Capture the cell that displays the provided text and extract its [x, y] central coordinate. 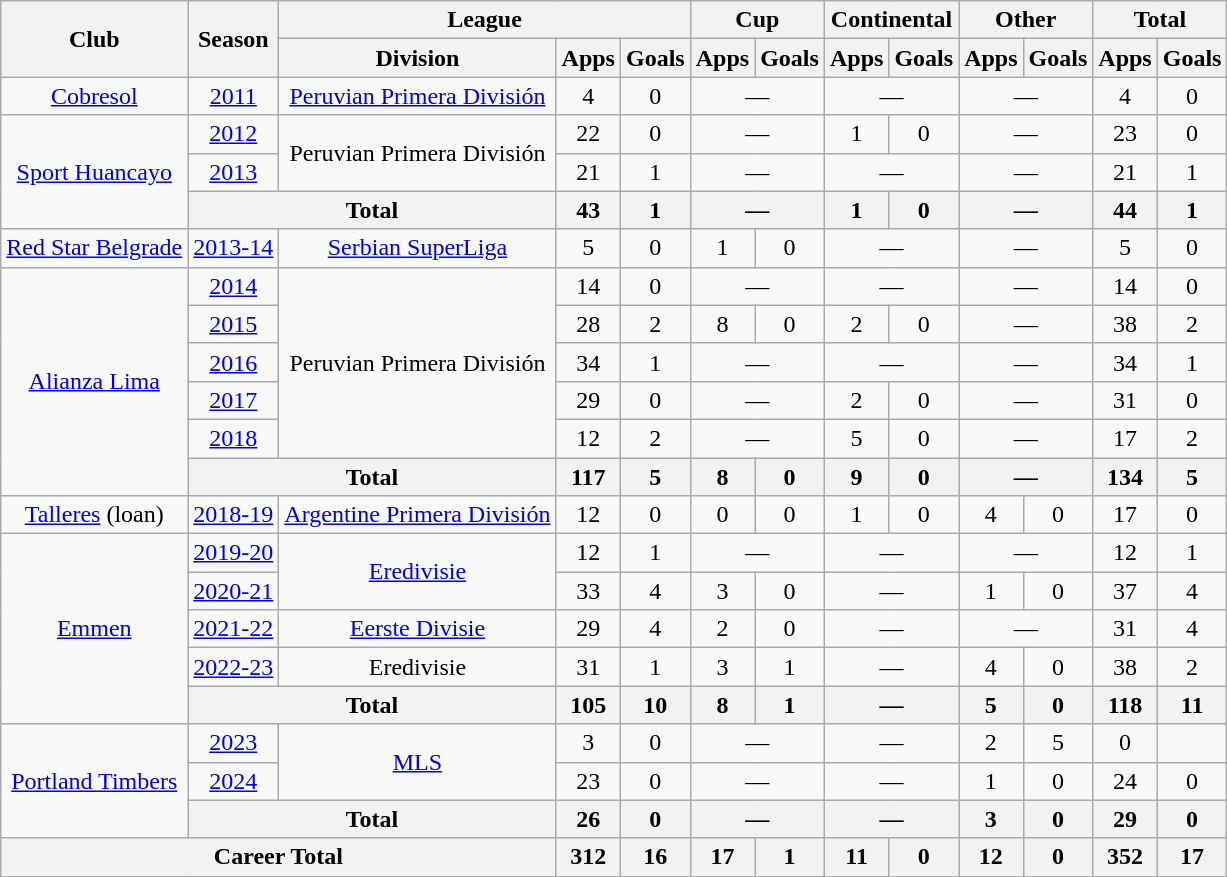
44 [1125, 210]
2014 [234, 286]
2013 [234, 172]
28 [588, 324]
2016 [234, 362]
22 [588, 134]
2023 [234, 743]
2021-22 [234, 629]
2015 [234, 324]
Continental [891, 20]
Other [1026, 20]
Portland Timbers [94, 781]
26 [588, 819]
33 [588, 591]
Sport Huancayo [94, 172]
Eerste Divisie [418, 629]
105 [588, 705]
10 [655, 705]
Alianza Lima [94, 381]
2022-23 [234, 667]
Red Star Belgrade [94, 248]
2018-19 [234, 515]
37 [1125, 591]
2020-21 [234, 591]
Club [94, 39]
Cobresol [94, 96]
134 [1125, 477]
2024 [234, 781]
118 [1125, 705]
2011 [234, 96]
2012 [234, 134]
MLS [418, 762]
Division [418, 58]
352 [1125, 857]
312 [588, 857]
2017 [234, 400]
Argentine Primera División [418, 515]
16 [655, 857]
24 [1125, 781]
Serbian SuperLiga [418, 248]
2018 [234, 438]
Emmen [94, 629]
Season [234, 39]
9 [856, 477]
Career Total [278, 857]
2019-20 [234, 553]
League [484, 20]
Talleres (loan) [94, 515]
43 [588, 210]
117 [588, 477]
Cup [757, 20]
2013-14 [234, 248]
